For the text-containing cell, return its midpoint in (x, y) coordinate format. 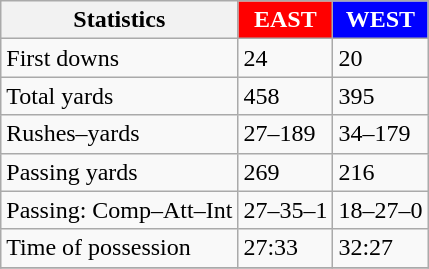
27–35–1 (286, 210)
32:27 (380, 248)
20 (380, 58)
216 (380, 172)
Passing yards (120, 172)
Passing: Comp–Att–Int (120, 210)
458 (286, 96)
First downs (120, 58)
18–27–0 (380, 210)
24 (286, 58)
WEST (380, 20)
27:33 (286, 248)
Total yards (120, 96)
27–189 (286, 134)
EAST (286, 20)
395 (380, 96)
Statistics (120, 20)
269 (286, 172)
Rushes–yards (120, 134)
34–179 (380, 134)
Time of possession (120, 248)
